Provide the [x, y] coordinate of the cell's center where the given text is located.  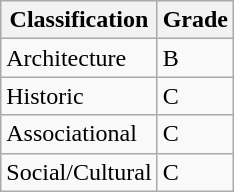
Associational [79, 134]
Classification [79, 20]
Historic [79, 96]
Architecture [79, 58]
Grade [195, 20]
Social/Cultural [79, 172]
B [195, 58]
